Output the [x, y] coordinate of the center of the cell containing the given text.  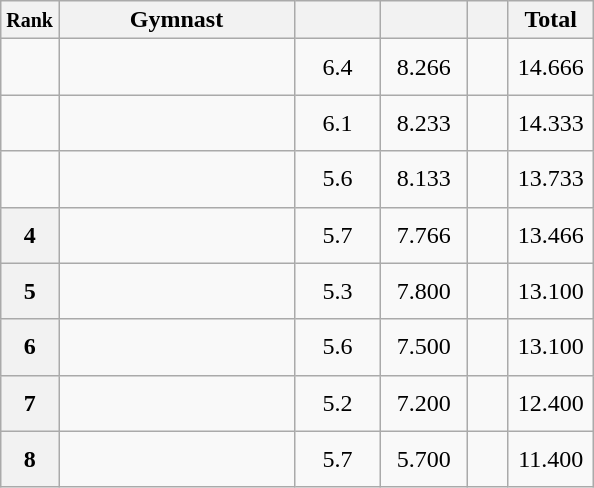
8.233 [424, 123]
7 [30, 403]
11.400 [551, 459]
Rank [30, 20]
5.3 [338, 291]
7.200 [424, 403]
8 [30, 459]
4 [30, 235]
5.2 [338, 403]
13.466 [551, 235]
5.700 [424, 459]
14.666 [551, 67]
6.1 [338, 123]
Total [551, 20]
8.133 [424, 179]
13.733 [551, 179]
5 [30, 291]
7.800 [424, 291]
8.266 [424, 67]
14.333 [551, 123]
12.400 [551, 403]
7.766 [424, 235]
Gymnast [176, 20]
7.500 [424, 347]
6 [30, 347]
6.4 [338, 67]
